Pinpoint the cell where the given text exists, returning its (x, y) midpoint coordinate. 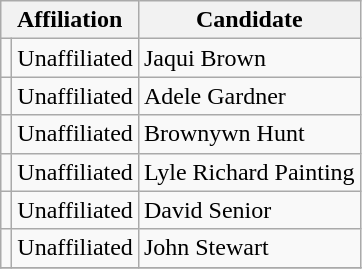
Affiliation (70, 20)
Candidate (249, 20)
Adele Gardner (249, 96)
Jaqui Brown (249, 58)
Brownywn Hunt (249, 134)
John Stewart (249, 248)
Lyle Richard Painting (249, 172)
David Senior (249, 210)
